Find where the given text appears and provide that cell's center as [X, Y] coordinate. 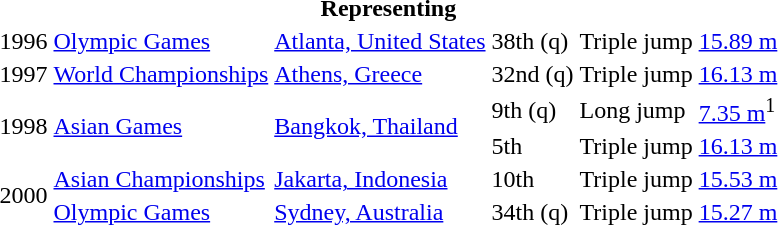
Asian Championships [161, 179]
World Championships [161, 74]
32nd (q) [532, 74]
Bangkok, Thailand [380, 126]
Athens, Greece [380, 74]
Asian Games [161, 126]
10th [532, 179]
Olympic Games [161, 41]
Long jump [636, 110]
38th (q) [532, 41]
9th (q) [532, 110]
5th [532, 146]
Atlanta, United States [380, 41]
Jakarta, Indonesia [380, 179]
